Locate the cell with the specified text and output its [x, y] center coordinate. 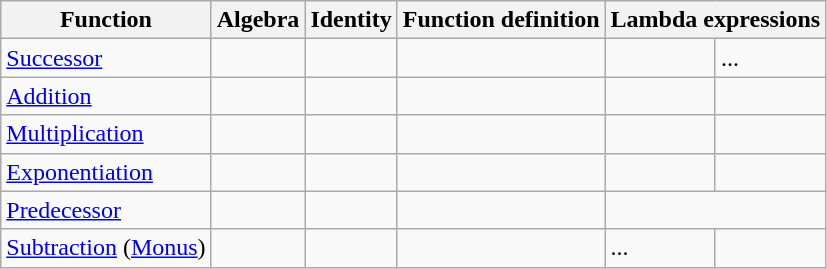
Function definition [501, 20]
Addition [106, 96]
Algebra [258, 20]
Multiplication [106, 134]
Function [106, 20]
Identity [351, 20]
Lambda expressions [716, 20]
Exponentiation [106, 172]
Subtraction (Monus) [106, 248]
Successor [106, 58]
Predecessor [106, 210]
